Pinpoint the cell where the given text exists, returning its [X, Y] midpoint coordinate. 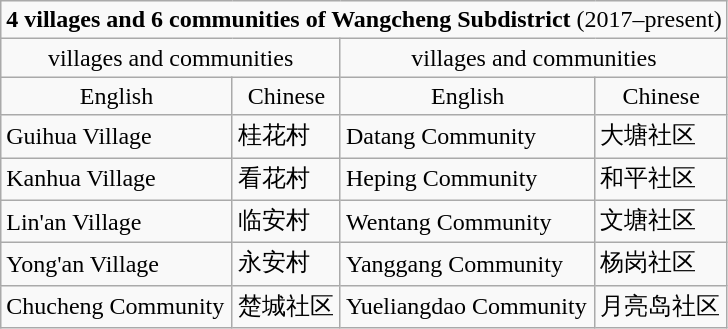
Yueliangdao Community [467, 306]
Lin'an Village [117, 222]
Heping Community [467, 180]
Wentang Community [467, 222]
楚城社区 [286, 306]
永安村 [286, 264]
临安村 [286, 222]
文塘社区 [661, 222]
Guihua Village [117, 136]
Kanhua Village [117, 180]
Yong'an Village [117, 264]
Yanggang Community [467, 264]
Datang Community [467, 136]
Chucheng Community [117, 306]
大塘社区 [661, 136]
杨岗社区 [661, 264]
4 villages and 6 communities of Wangcheng Subdistrict (2017–present) [364, 20]
月亮岛社区 [661, 306]
桂花村 [286, 136]
和平社区 [661, 180]
看花村 [286, 180]
